Extract the [X, Y] coordinate from the center of the cell holding the provided text.  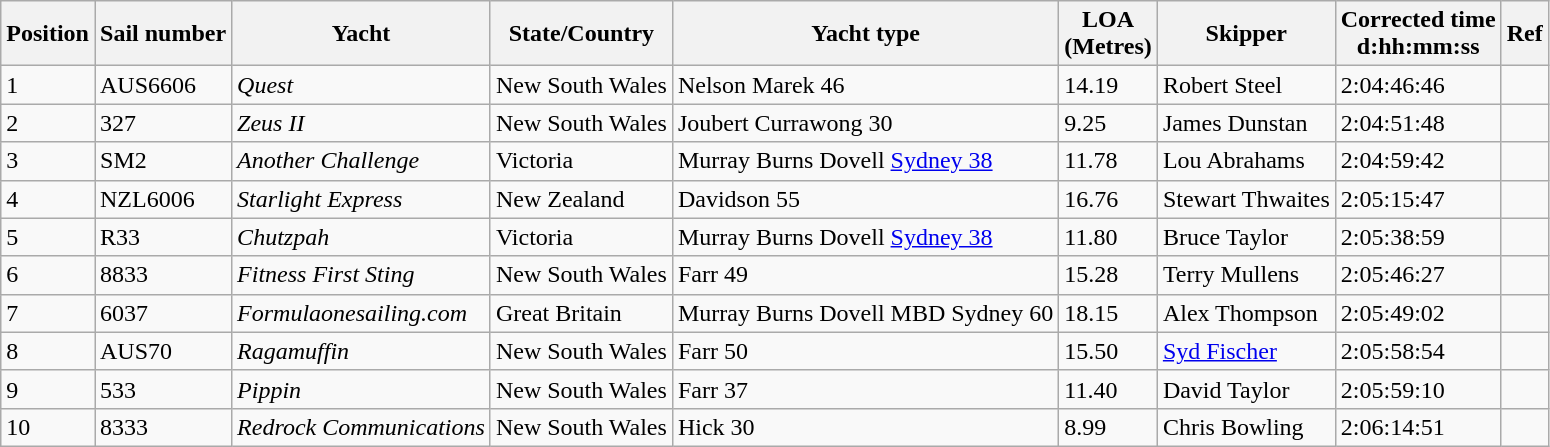
Terry Mullens [1246, 275]
AUS6606 [162, 85]
State/Country [581, 34]
2:05:49:02 [1418, 313]
2:05:38:59 [1418, 237]
AUS70 [162, 351]
Yacht [362, 34]
15.28 [1108, 275]
NZL6006 [162, 199]
2:05:15:47 [1418, 199]
533 [162, 389]
Fitness First Sting [362, 275]
Another Challenge [362, 161]
Murray Burns Dovell MBD Sydney 60 [865, 313]
11.80 [1108, 237]
10 [48, 427]
James Dunstan [1246, 123]
2:05:59:10 [1418, 389]
Alex Thompson [1246, 313]
8 [48, 351]
8833 [162, 275]
6 [48, 275]
Position [48, 34]
Farr 50 [865, 351]
8333 [162, 427]
SM2 [162, 161]
New Zealand [581, 199]
4 [48, 199]
1 [48, 85]
2 [48, 123]
7 [48, 313]
8.99 [1108, 427]
11.78 [1108, 161]
5 [48, 237]
Joubert Currawong 30 [865, 123]
2:04:59:42 [1418, 161]
16.76 [1108, 199]
Great Britain [581, 313]
Skipper [1246, 34]
6037 [162, 313]
9 [48, 389]
2:06:14:51 [1418, 427]
R33 [162, 237]
14.19 [1108, 85]
Farr 37 [865, 389]
327 [162, 123]
18.15 [1108, 313]
Farr 49 [865, 275]
9.25 [1108, 123]
Robert Steel [1246, 85]
Nelson Marek 46 [865, 85]
2:04:46:46 [1418, 85]
2:05:46:27 [1418, 275]
Formulaonesailing.com [362, 313]
Ref [1524, 34]
11.40 [1108, 389]
Lou Abrahams [1246, 161]
Stewart Thwaites [1246, 199]
Hick 30 [865, 427]
Starlight Express [362, 199]
Chris Bowling [1246, 427]
Sail number [162, 34]
Chutzpah [362, 237]
Zeus II [362, 123]
Ragamuffin [362, 351]
Corrected time d:hh:mm:ss [1418, 34]
15.50 [1108, 351]
Quest [362, 85]
2:05:58:54 [1418, 351]
3 [48, 161]
Bruce Taylor [1246, 237]
Redrock Communications [362, 427]
Syd Fischer [1246, 351]
LOA (Metres) [1108, 34]
Yacht type [865, 34]
Pippin [362, 389]
2:04:51:48 [1418, 123]
Davidson 55 [865, 199]
David Taylor [1246, 389]
